Capture the cell that displays the provided text and extract its (X, Y) central coordinate. 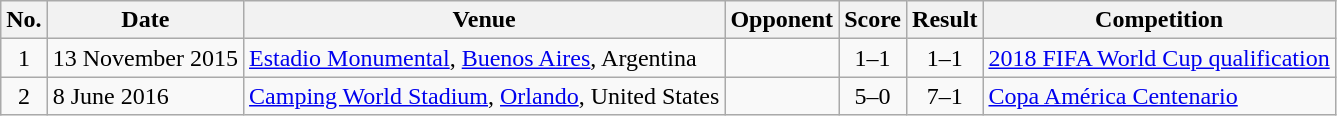
Camping World Stadium, Orlando, United States (484, 96)
13 November 2015 (145, 58)
Score (873, 20)
1 (24, 58)
Competition (1159, 20)
8 June 2016 (145, 96)
Venue (484, 20)
2 (24, 96)
5–0 (873, 96)
2018 FIFA World Cup qualification (1159, 58)
No. (24, 20)
Opponent (782, 20)
Date (145, 20)
7–1 (945, 96)
Copa América Centenario (1159, 96)
Estadio Monumental, Buenos Aires, Argentina (484, 58)
Result (945, 20)
